Scan for the cell matching the given text and deliver its [X, Y] coordinate at center. 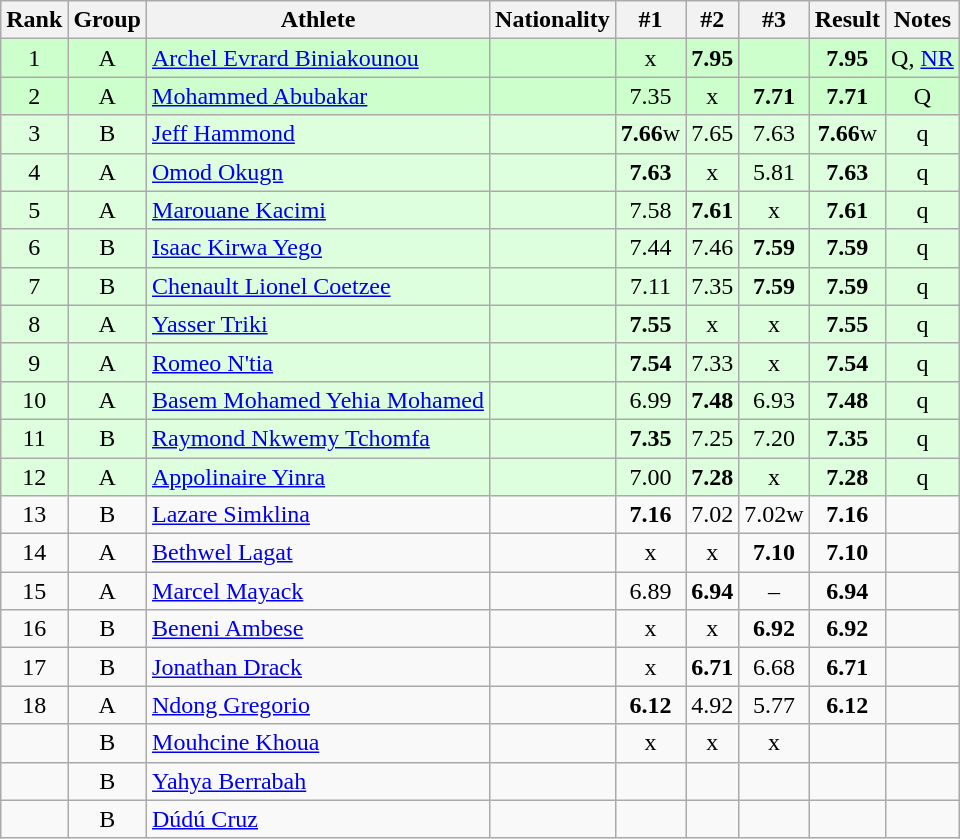
10 [34, 400]
1 [34, 58]
Dúdú Cruz [318, 819]
5.77 [774, 705]
Notes [923, 20]
7.20 [774, 438]
#3 [774, 20]
17 [34, 667]
13 [34, 515]
9 [34, 362]
14 [34, 553]
12 [34, 477]
Marcel Mayack [318, 591]
11 [34, 438]
16 [34, 629]
7 [34, 286]
Nationality [553, 20]
Q [923, 96]
7.11 [650, 286]
2 [34, 96]
Bethwel Lagat [318, 553]
4 [34, 172]
Q, NR [923, 58]
6.99 [650, 400]
8 [34, 324]
#1 [650, 20]
7.33 [712, 362]
7.46 [712, 248]
Mouhcine Khoua [318, 743]
6 [34, 248]
Omod Okugn [318, 172]
#2 [712, 20]
Appolinaire Yinra [318, 477]
3 [34, 134]
6.89 [650, 591]
Basem Mohamed Yehia Mohamed [318, 400]
– [774, 591]
5.81 [774, 172]
7.44 [650, 248]
7.02 [712, 515]
7.65 [712, 134]
4.92 [712, 705]
Isaac Kirwa Yego [318, 248]
Lazare Simklina [318, 515]
Yasser Triki [318, 324]
7.00 [650, 477]
6.93 [774, 400]
Jeff Hammond [318, 134]
Romeo N'tia [318, 362]
7.58 [650, 210]
Marouane Kacimi [318, 210]
Result [847, 20]
Yahya Berrabah [318, 781]
Chenault Lionel Coetzee [318, 286]
Athlete [318, 20]
6.68 [774, 667]
15 [34, 591]
Archel Evrard Biniakounou [318, 58]
5 [34, 210]
Jonathan Drack [318, 667]
Mohammed Abubakar [318, 96]
Group [108, 20]
Rank [34, 20]
7.25 [712, 438]
18 [34, 705]
Beneni Ambese [318, 629]
7.02w [774, 515]
Ndong Gregorio [318, 705]
Raymond Nkwemy Tchomfa [318, 438]
